Search for the cell housing the specified text and yield its [x, y] center coordinate. 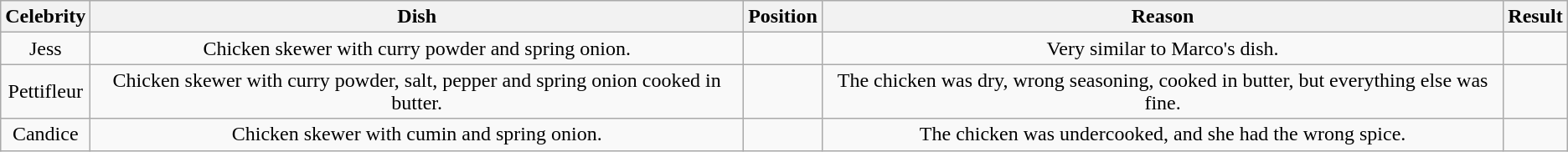
Jess [45, 48]
Dish [417, 17]
Celebrity [45, 17]
Chicken skewer with curry powder, salt, pepper and spring onion cooked in butter. [417, 92]
The chicken was undercooked, and she had the wrong spice. [1163, 134]
Position [783, 17]
Pettifleur [45, 92]
Reason [1163, 17]
Chicken skewer with cumin and spring onion. [417, 134]
The chicken was dry, wrong seasoning, cooked in butter, but everything else was fine. [1163, 92]
Very similar to Marco's dish. [1163, 48]
Chicken skewer with curry powder and spring onion. [417, 48]
Result [1535, 17]
Candice [45, 134]
